Extract the [X, Y] coordinate from the center of the cell holding the provided text.  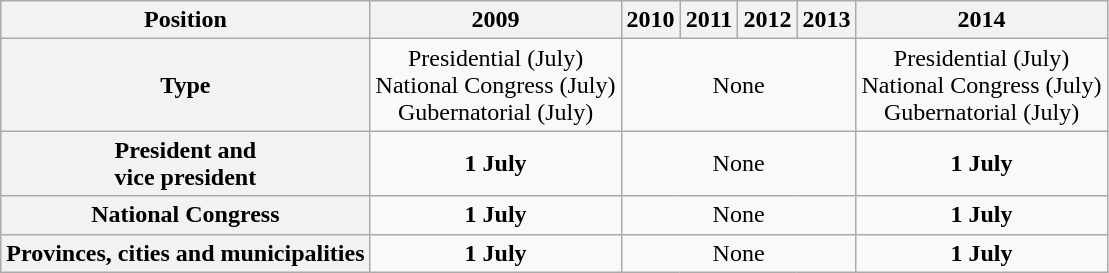
Type [186, 85]
Position [186, 20]
President andvice president [186, 164]
National Congress [186, 215]
Provinces, cities and municipalities [186, 253]
2014 [982, 20]
2009 [496, 20]
2013 [826, 20]
2011 [709, 20]
2010 [650, 20]
2012 [768, 20]
